For the text-containing cell, return its midpoint in [X, Y] coordinate format. 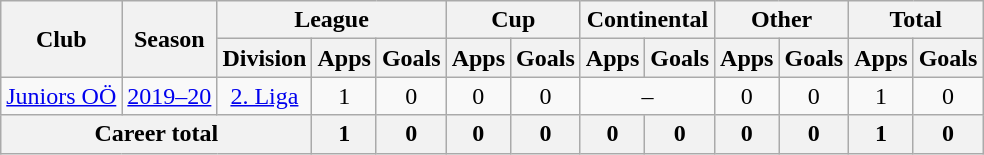
Season [170, 39]
Cup [513, 20]
2. Liga [264, 96]
Total [916, 20]
Continental [647, 20]
Juniors OÖ [62, 96]
Club [62, 39]
2019–20 [170, 96]
Career total [156, 134]
League [332, 20]
Division [264, 58]
– [647, 96]
Other [782, 20]
